Return [X, Y] of the center of cell containing provided text 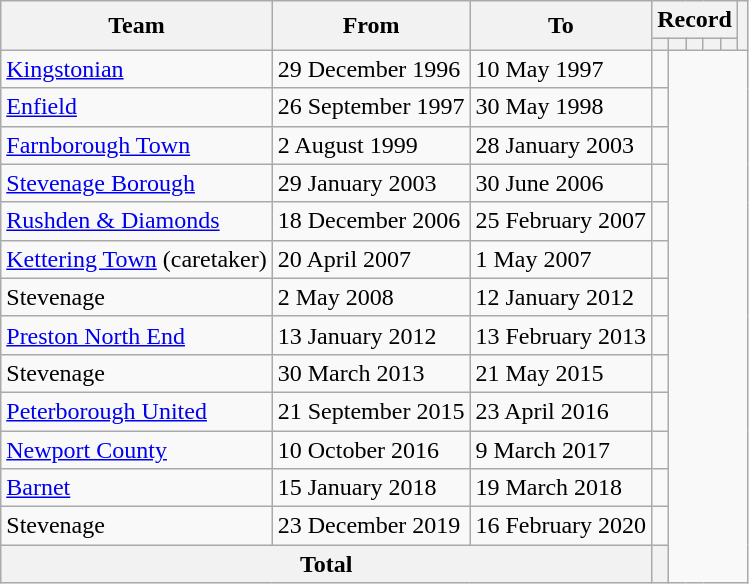
From [371, 26]
Team [136, 26]
Kingstonian [136, 69]
10 October 2016 [371, 449]
20 April 2007 [371, 259]
Peterborough United [136, 411]
9 March 2017 [561, 449]
29 December 1996 [371, 69]
21 September 2015 [371, 411]
13 January 2012 [371, 335]
Total [326, 564]
2 May 2008 [371, 297]
23 April 2016 [561, 411]
Newport County [136, 449]
10 May 1997 [561, 69]
Stevenage Borough [136, 183]
Rushden & Diamonds [136, 221]
26 September 1997 [371, 107]
Barnet [136, 488]
19 March 2018 [561, 488]
28 January 2003 [561, 145]
23 December 2019 [371, 526]
2 August 1999 [371, 145]
To [561, 26]
30 May 1998 [561, 107]
21 May 2015 [561, 373]
15 January 2018 [371, 488]
13 February 2013 [561, 335]
Farnborough Town [136, 145]
12 January 2012 [561, 297]
Record [695, 20]
Enfield [136, 107]
1 May 2007 [561, 259]
Kettering Town (caretaker) [136, 259]
30 June 2006 [561, 183]
30 March 2013 [371, 373]
16 February 2020 [561, 526]
18 December 2006 [371, 221]
25 February 2007 [561, 221]
29 January 2003 [371, 183]
Preston North End [136, 335]
